Capture the cell that displays the provided text and extract its (X, Y) central coordinate. 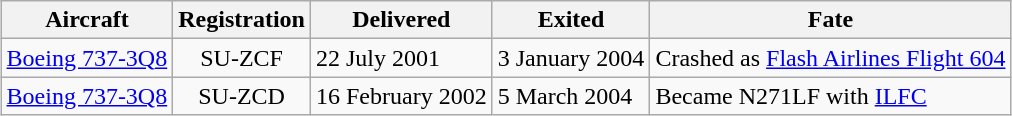
Exited (571, 20)
SU-ZCD (242, 96)
SU-ZCF (242, 58)
Became N271LF with ILFC (830, 96)
22 July 2001 (401, 58)
Aircraft (87, 20)
Registration (242, 20)
5 March 2004 (571, 96)
Crashed as Flash Airlines Flight 604 (830, 58)
16 February 2002 (401, 96)
3 January 2004 (571, 58)
Delivered (401, 20)
Fate (830, 20)
